Find where the given text appears and provide that cell's center as (x, y) coordinate. 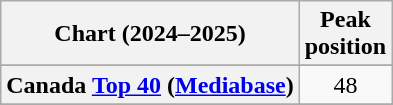
Peakposition (345, 34)
48 (345, 85)
Chart (2024–2025) (150, 34)
Canada Top 40 (Mediabase) (150, 85)
